From the cell containing the given text, extract its center point as [X, Y] coordinate. 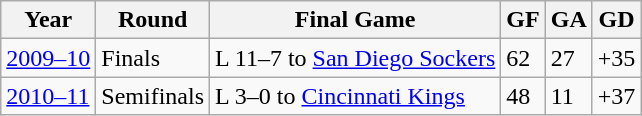
+35 [616, 58]
GA [568, 20]
27 [568, 58]
L 11–7 to San Diego Sockers [356, 58]
GF [523, 20]
Final Game [356, 20]
+37 [616, 96]
62 [523, 58]
Semifinals [153, 96]
Year [48, 20]
2009–10 [48, 58]
Finals [153, 58]
48 [523, 96]
2010–11 [48, 96]
11 [568, 96]
Round [153, 20]
L 3–0 to Cincinnati Kings [356, 96]
GD [616, 20]
